Scan for the cell matching the given text and deliver its [x, y] coordinate at center. 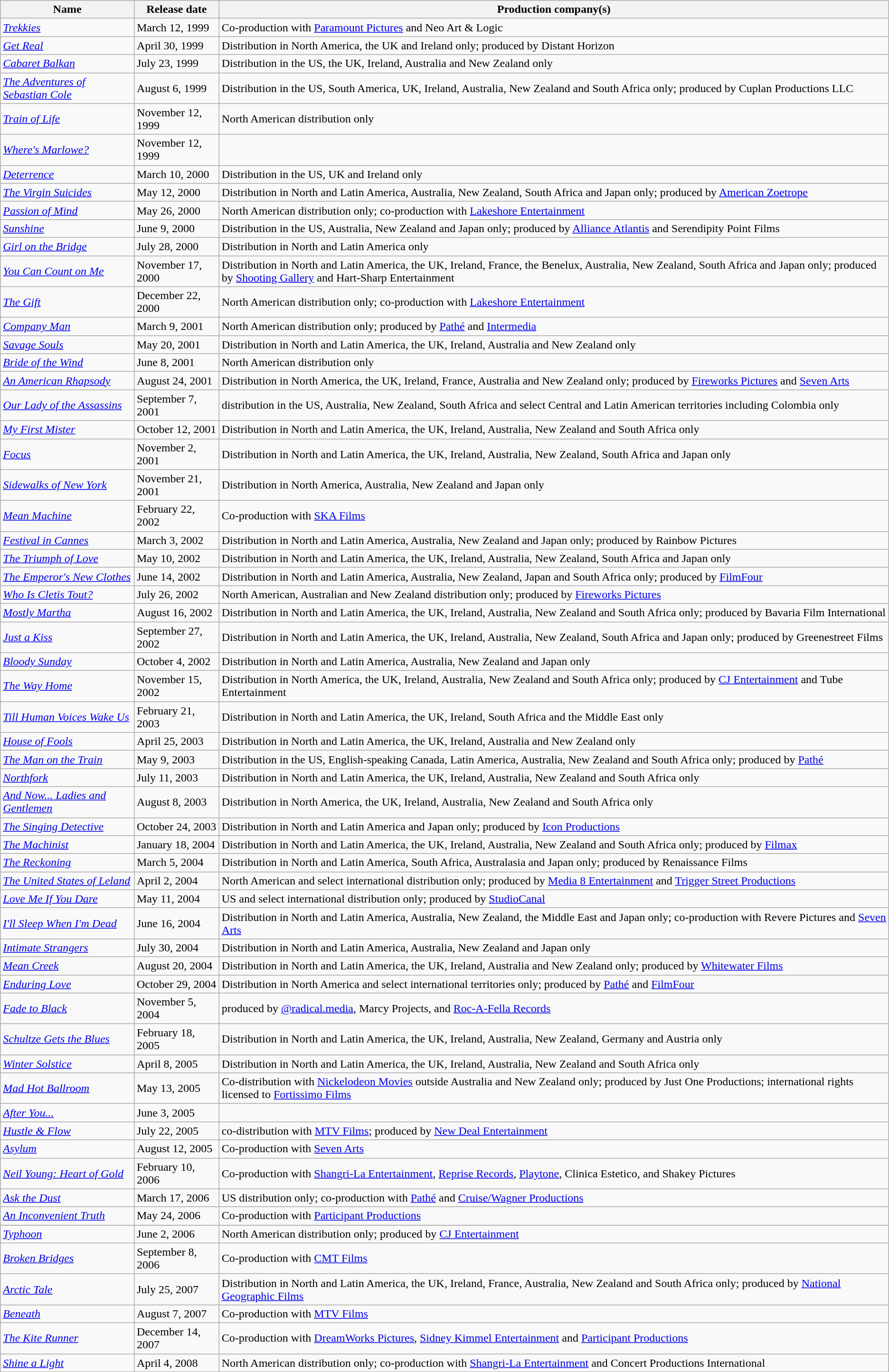
Distribution in North and Latin America, South Africa, Australasia and Japan only; produced by Renaissance Films [554, 863]
Broken Bridges [67, 1258]
July 25, 2007 [177, 1289]
Girl on the Bridge [67, 246]
Production company(s) [554, 9]
The Way Home [67, 686]
Co-production with Seven Arts [554, 1149]
Where's Marlowe? [67, 150]
September 8, 2006 [177, 1258]
The Man on the Train [67, 760]
Savage Souls [67, 345]
Shine a Light [67, 1363]
House of Fools [67, 742]
Release date [177, 9]
Distribution in the US, South America, UK, Ireland, Australia, New Zealand and South Africa only; produced by Cuplan Productions LLC [554, 88]
Distribution in North and Latin America, Australia, New Zealand, Japan and South Africa only; produced by FilmFour [554, 576]
August 20, 2004 [177, 966]
May 11, 2004 [177, 899]
Distribution in North and Latin America, the UK, Ireland, Australia, New Zealand and South Africa only; produced by Bavaria Film International [554, 612]
February 10, 2006 [177, 1174]
March 12, 1999 [177, 28]
produced by @radical.media, Marcy Projects, and Roc-A-Fella Records [554, 1008]
The Virgin Suicides [67, 192]
November 5, 2004 [177, 1008]
Distribution in North America, the UK, Ireland, Australia, New Zealand and South Africa only; produced by CJ Entertainment and Tube Entertainment [554, 686]
Till Human Voices Wake Us [67, 717]
Distribution in North America, the UK and Ireland only; produced by Distant Horizon [554, 46]
August 12, 2005 [177, 1149]
Distribution in the US, Australia, New Zealand and Japan only; produced by Alliance Atlantis and Serendipity Point Films [554, 228]
July 23, 1999 [177, 64]
May 10, 2002 [177, 558]
Distribution in North America, Australia, New Zealand and Japan only [554, 485]
You Can Count on Me [67, 271]
November 21, 2001 [177, 485]
Distribution in North and Latin America and Japan only; produced by Icon Productions [554, 827]
Mostly Martha [67, 612]
November 17, 2000 [177, 271]
Trekkies [67, 28]
Our Lady of the Assassins [67, 405]
Beneath [67, 1314]
June 2, 2006 [177, 1234]
July 28, 2000 [177, 246]
Distribution in North and Latin America, the UK, Ireland, Australia, New Zealand, South Africa and Japan only; produced by Greenestreet Films [554, 637]
June 14, 2002 [177, 576]
Co-production with Paramount Pictures and Neo Art & Logic [554, 28]
October 29, 2004 [177, 984]
Winter Solstice [67, 1064]
Ask the Dust [67, 1198]
Co-production with MTV Films [554, 1314]
Schultze Gets the Blues [67, 1040]
June 16, 2004 [177, 923]
Get Real [67, 46]
Distribution in the US, the UK, Ireland, Australia and New Zealand only [554, 64]
The Machinist [67, 845]
Sidewalks of New York [67, 485]
Co-production with DreamWorks Pictures, Sidney Kimmel Entertainment and Participant Productions [554, 1338]
Deterrence [67, 174]
March 9, 2001 [177, 327]
Distribution in North and Latin America, the UK, Ireland, France, Australia, New Zealand and South Africa only; produced by National Geographic Films [554, 1289]
An American Rhapsody [67, 381]
distribution in the US, Australia, New Zealand, South Africa and select Central and Latin American territories including Colombia only [554, 405]
May 24, 2006 [177, 1216]
November 15, 2002 [177, 686]
The Singing Detective [67, 827]
Bride of the Wind [67, 363]
US distribution only; co-production with Pathé and Cruise/Wagner Productions [554, 1198]
Focus [67, 454]
Distribution in North America, the UK, Ireland, Australia, New Zealand and South Africa only [554, 802]
May 12, 2000 [177, 192]
Distribution in North America, the UK, Ireland, France, Australia and New Zealand only; produced by Fireworks Pictures and Seven Arts [554, 381]
Distribution in North and Latin America, Australia, New Zealand and Japan only; produced by Rainbow Pictures [554, 540]
March 3, 2002 [177, 540]
December 14, 2007 [177, 1338]
June 8, 2001 [177, 363]
April 2, 2004 [177, 881]
July 26, 2002 [177, 594]
May 26, 2000 [177, 210]
My First Mister [67, 430]
Co-production with SKA Films [554, 516]
Northfork [67, 778]
October 12, 2001 [177, 430]
The Triumph of Love [67, 558]
Mean Machine [67, 516]
North American distribution only; produced by CJ Entertainment [554, 1234]
Asylum [67, 1149]
March 17, 2006 [177, 1198]
The Emperor's New Clothes [67, 576]
February 22, 2002 [177, 516]
Typhoon [67, 1234]
I'll Sleep When I'm Dead [67, 923]
July 11, 2003 [177, 778]
July 30, 2004 [177, 948]
August 24, 2001 [177, 381]
North American distribution only; produced by Pathé and Intermedia [554, 327]
February 21, 2003 [177, 717]
Fade to Black [67, 1008]
April 25, 2003 [177, 742]
March 10, 2000 [177, 174]
May 9, 2003 [177, 760]
Train of Life [67, 119]
US and select international distribution only; produced by StudioCanal [554, 899]
Distribution in North and Latin America, the UK, Ireland, Australia, New Zealand and South Africa only; produced by Filmax [554, 845]
Hustle & Flow [67, 1131]
March 5, 2004 [177, 863]
Sunshine [67, 228]
August 16, 2002 [177, 612]
The Adventures of Sebastian Cole [67, 88]
July 22, 2005 [177, 1131]
Enduring Love [67, 984]
Mad Hot Ballroom [67, 1088]
Neil Young: Heart of Gold [67, 1174]
Intimate Strangers [67, 948]
Who Is Cletis Tout? [67, 594]
October 4, 2002 [177, 662]
June 3, 2005 [177, 1113]
Co-production with Shangri-La Entertainment, Reprise Records, Playtone, Clinica Estetico, and Shakey Pictures [554, 1174]
December 22, 2000 [177, 302]
Distribution in North and Latin America, the UK, Ireland, South Africa and the Middle East only [554, 717]
The Gift [67, 302]
June 9, 2000 [177, 228]
Co-production with CMT Films [554, 1258]
August 8, 2003 [177, 802]
Just a Kiss [67, 637]
April 4, 2008 [177, 1363]
Name [67, 9]
Company Man [67, 327]
Passion of Mind [67, 210]
Distribution in North and Latin America, Australia, New Zealand, South Africa and Japan only; produced by American Zoetrope [554, 192]
May 13, 2005 [177, 1088]
October 24, 2003 [177, 827]
After You... [67, 1113]
Arctic Tale [67, 1289]
Distribution in North and Latin America, Australia, New Zealand, the Middle East and Japan only; co-production with Revere Pictures and Seven Arts [554, 923]
Distribution in the US, UK and Ireland only [554, 174]
The Kite Runner [67, 1338]
North American and select international distribution only; produced by Media 8 Entertainment and Trigger Street Productions [554, 881]
Distribution in North and Latin America, the UK, Ireland, Australia and New Zealand only; produced by Whitewater Films [554, 966]
co-distribution with MTV Films; produced by New Deal Entertainment [554, 1131]
The United States of Leland [67, 881]
April 8, 2005 [177, 1064]
September 7, 2001 [177, 405]
North American distribution only; co-production with Shangri-La Entertainment and Concert Productions International [554, 1363]
May 20, 2001 [177, 345]
And Now... Ladies and Gentlemen [67, 802]
April 30, 1999 [177, 46]
Love Me If You Dare [67, 899]
Co-production with Participant Productions [554, 1216]
Distribution in North America and select international territories only; produced by Pathé and FilmFour [554, 984]
Cabaret Balkan [67, 64]
November 2, 2001 [177, 454]
An Inconvenient Truth [67, 1216]
August 6, 1999 [177, 88]
Distribution in North and Latin America, the UK, Ireland, Australia, New Zealand, Germany and Austria only [554, 1040]
Festival in Cannes [67, 540]
Mean Creek [67, 966]
February 18, 2005 [177, 1040]
Bloody Sunday [67, 662]
The Reckoning [67, 863]
January 18, 2004 [177, 845]
Distribution in North and Latin America only [554, 246]
North American, Australian and New Zealand distribution only; produced by Fireworks Pictures [554, 594]
August 7, 2007 [177, 1314]
Distribution in the US, English-speaking Canada, Latin America, Australia, New Zealand and South Africa only; produced by Pathé [554, 760]
September 27, 2002 [177, 637]
